Determine the (x, y) coordinate at the center of the cell enclosing the given text.  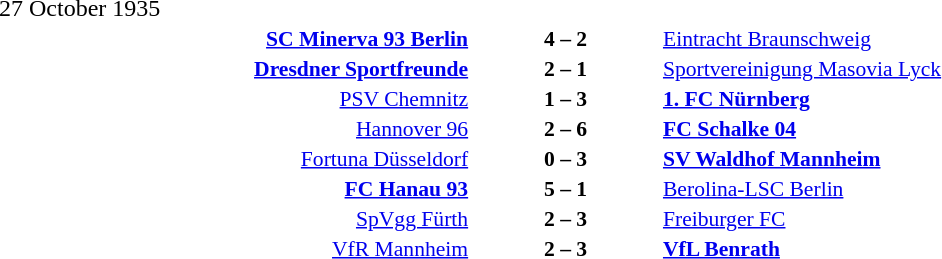
2 – 6 (566, 128)
5 – 1 (566, 188)
4 – 2 (566, 38)
0 – 3 (566, 158)
2 – 3 (566, 218)
1 – 3 (566, 98)
2 – 1 (566, 68)
